Return [x, y] of the center of cell containing provided text 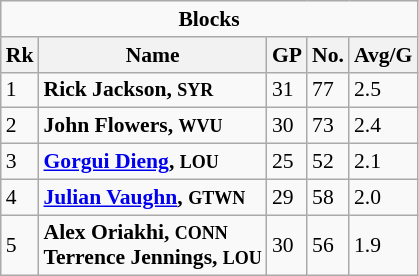
77 [328, 90]
29 [287, 197]
1 [20, 90]
Rk [20, 55]
2.4 [383, 126]
John Flowers, WVU [152, 126]
2.0 [383, 197]
1.9 [383, 246]
No. [328, 55]
Avg/G [383, 55]
Name [152, 55]
Rick Jackson, SYR [152, 90]
73 [328, 126]
GP [287, 55]
4 [20, 197]
Alex Oriakhi, CONNTerrence Jennings, LOU [152, 246]
2.5 [383, 90]
2 [20, 126]
56 [328, 246]
3 [20, 162]
52 [328, 162]
5 [20, 246]
31 [287, 90]
58 [328, 197]
Gorgui Dieng, LOU [152, 162]
Julian Vaughn, GTWN [152, 197]
Blocks [210, 19]
2.1 [383, 162]
25 [287, 162]
